Locate the cell with the specified text and output its (x, y) center coordinate. 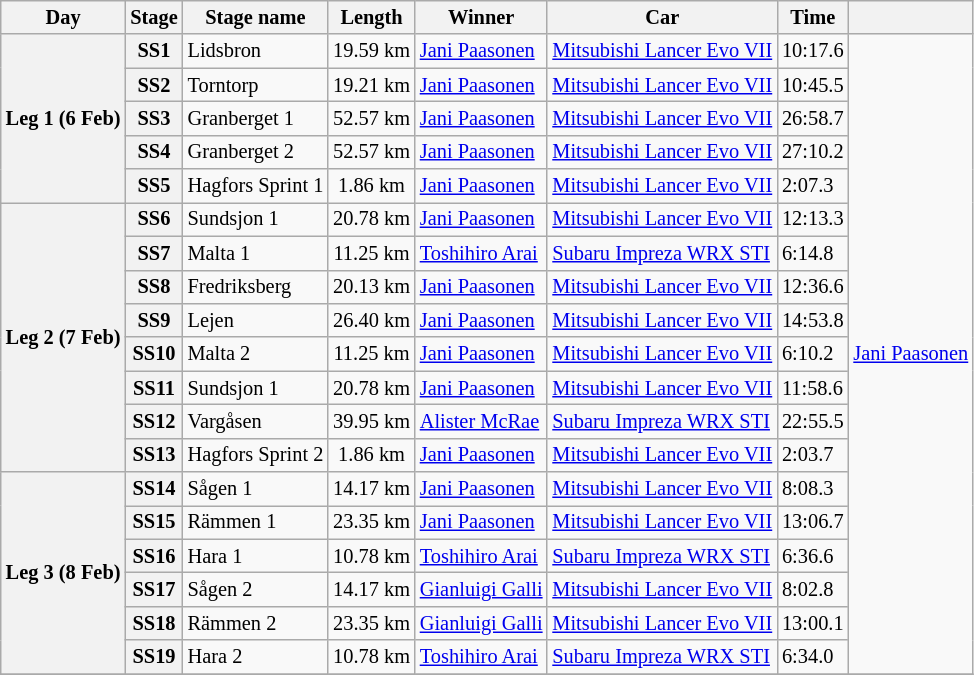
SS8 (154, 287)
8:08.3 (812, 489)
Sågen 2 (256, 589)
SS9 (154, 320)
SS7 (154, 253)
SS18 (154, 623)
Alister McRae (482, 421)
39.95 km (372, 421)
Vargåsen (256, 421)
Car (662, 17)
Stage (154, 17)
Torntorp (256, 85)
2:03.7 (812, 455)
Hagfors Sprint 2 (256, 455)
20.13 km (372, 287)
SS13 (154, 455)
SS11 (154, 388)
12:13.3 (812, 219)
Sågen 1 (256, 489)
2:07.3 (812, 186)
Day (64, 17)
Rämmen 1 (256, 522)
Winner (482, 17)
14:53.8 (812, 320)
Hagfors Sprint 1 (256, 186)
SS15 (154, 522)
6:34.0 (812, 657)
8:02.8 (812, 589)
Malta 2 (256, 354)
6:36.6 (812, 556)
Lidsbron (256, 51)
SS12 (154, 421)
6:10.2 (812, 354)
13:06.7 (812, 522)
Length (372, 17)
12:36.6 (812, 287)
SS1 (154, 51)
Fredriksberg (256, 287)
SS4 (154, 152)
SS17 (154, 589)
6:14.8 (812, 253)
SS5 (154, 186)
19.21 km (372, 85)
Lejen (256, 320)
10:45.5 (812, 85)
26.40 km (372, 320)
Hara 1 (256, 556)
19.59 km (372, 51)
Leg 3 (8 Feb) (64, 573)
SS3 (154, 118)
Malta 1 (256, 253)
Leg 2 (7 Feb) (64, 336)
SS6 (154, 219)
Granberget 2 (256, 152)
11:58.6 (812, 388)
26:58.7 (812, 118)
13:00.1 (812, 623)
SS16 (154, 556)
Rämmen 2 (256, 623)
10:17.6 (812, 51)
Leg 1 (6 Feb) (64, 118)
SS10 (154, 354)
Granberget 1 (256, 118)
Hara 2 (256, 657)
22:55.5 (812, 421)
Time (812, 17)
SS19 (154, 657)
SS14 (154, 489)
27:10.2 (812, 152)
SS2 (154, 85)
Stage name (256, 17)
